Detect which cell encompasses the target text, then output its [x, y] center coordinate. 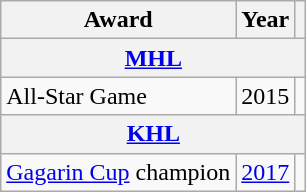
Gagarin Cup champion [118, 172]
Award [118, 20]
2015 [266, 96]
MHL [154, 58]
KHL [154, 134]
Year [266, 20]
All-Star Game [118, 96]
2017 [266, 172]
